Identify which cell holds the provided text, then report its [X, Y] central coordinate. 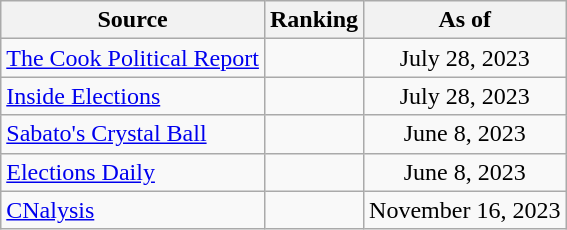
November 16, 2023 [465, 210]
The Cook Political Report [133, 58]
As of [465, 20]
Sabato's Crystal Ball [133, 134]
Inside Elections [133, 96]
Source [133, 20]
Ranking [314, 20]
CNalysis [133, 210]
Elections Daily [133, 172]
